Detect which cell encompasses the target text, then output its [X, Y] center coordinate. 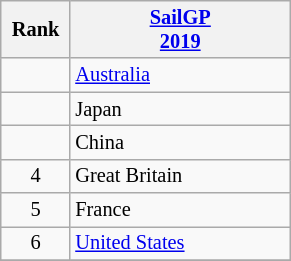
6 [36, 243]
4 [36, 176]
Rank [36, 29]
Great Britain [180, 176]
SailGP2019 [180, 29]
France [180, 210]
5 [36, 210]
China [180, 142]
Australia [180, 75]
Japan [180, 109]
United States [180, 243]
